Return the (X, Y) coordinate for the center point of the cell that contains the specified text.  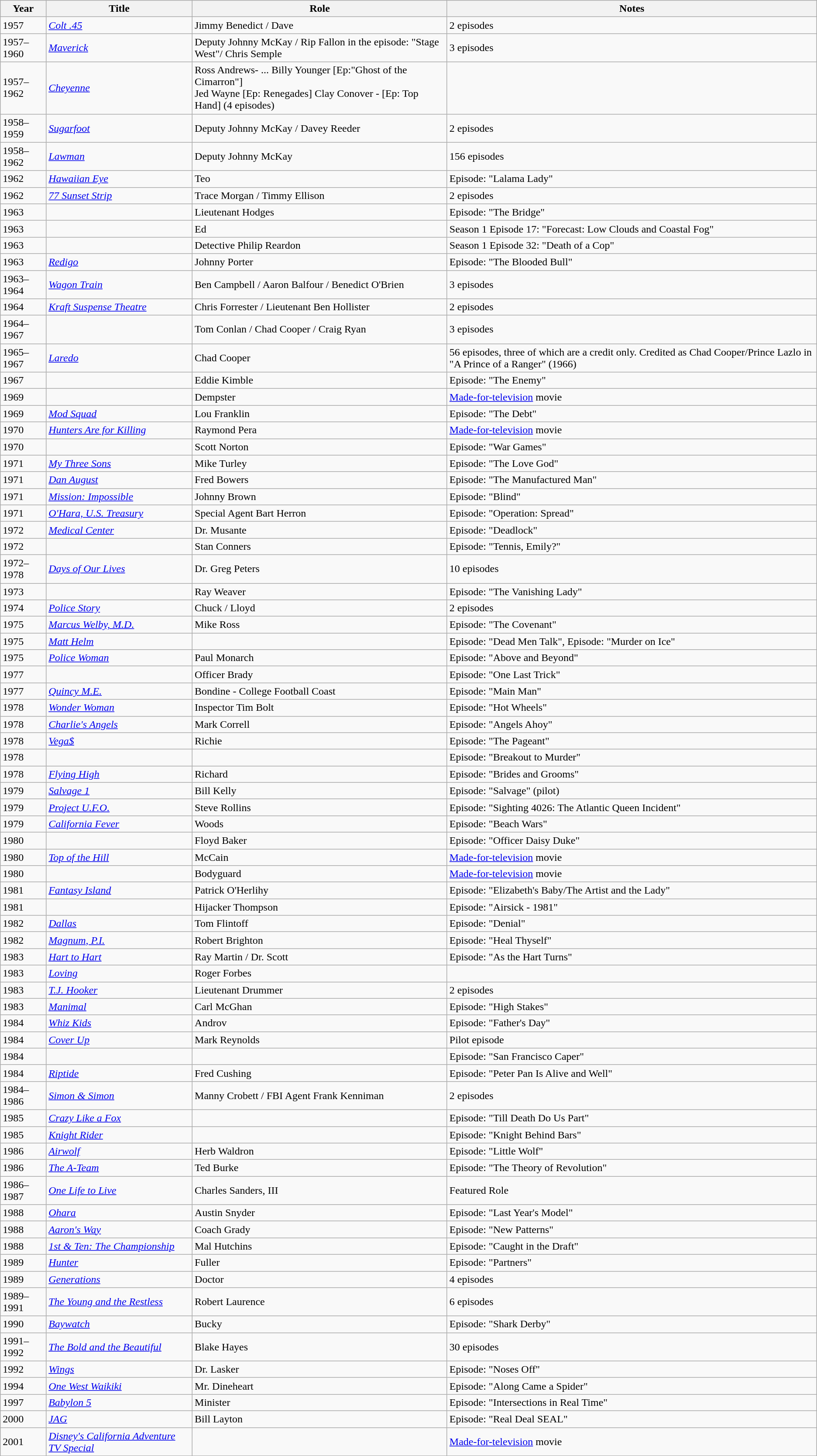
Episode: "Noses Off" (632, 1369)
1964–1967 (24, 330)
Tom Conlan / Chad Cooper / Craig Ryan (320, 330)
1965–1967 (24, 358)
Episode: "New Patterns" (632, 1230)
Cover Up (120, 1040)
1972–1978 (24, 569)
Sugarfoot (120, 128)
1991–1992 (24, 1346)
Dan August (120, 480)
1997 (24, 1402)
Episode: "San Francisco Caper" (632, 1056)
Stan Conners (320, 546)
O'Hara, U.S. Treasury (120, 513)
Ben Campbell / Aaron Balfour / Benedict O'Brien (320, 284)
1958–1962 (24, 156)
Episode: "The Blooded Bull" (632, 262)
Laredo (120, 358)
Aaron's Way (120, 1230)
1974 (24, 608)
Ed (320, 229)
Notes (632, 9)
Baywatch (120, 1324)
Detective Philip Reardon (320, 245)
Wonder Woman (120, 708)
Richie (320, 741)
1964 (24, 307)
Role (320, 9)
Quincy M.E. (120, 691)
1984–1986 (24, 1095)
Lieutenant Hodges (320, 212)
Babylon 5 (120, 1402)
Episode: "Breakout to Murder" (632, 757)
Episode: "Main Man" (632, 691)
Knight Rider (120, 1135)
Bill Kelly (320, 791)
Episode: "One Last Trick" (632, 675)
4 episodes (632, 1279)
Episode: "Angels Ahoy" (632, 724)
1958–1959 (24, 128)
T.J. Hooker (120, 990)
Pilot episode (632, 1040)
Season 1 Episode 17: "Forecast: Low Clouds and Coastal Fog" (632, 229)
Wagon Train (120, 284)
Season 1 Episode 32: "Death of a Cop" (632, 245)
Episode: "Intersections in Real Time" (632, 1402)
Mr. Dineheart (320, 1386)
Dr. Musante (320, 530)
1957 (24, 25)
Episode: "Beach Wars" (632, 824)
Marcus Welby, M.D. (120, 625)
Special Agent Bart Herron (320, 513)
Episode: "Till Death Do Us Part" (632, 1118)
Mike Turley (320, 463)
Episode: "Father's Day" (632, 1023)
Officer Brady (320, 675)
Crazy Like a Fox (120, 1118)
Episode: "The Debt" (632, 414)
Episode: "As the Hart Turns" (632, 957)
Cheyenne (120, 88)
Episode: "Airsick - 1981" (632, 907)
Jimmy Benedict / Dave (320, 25)
Mike Ross (320, 625)
Riptide (120, 1073)
Episode: "The Manufactured Man" (632, 480)
1994 (24, 1386)
Lieutenant Drummer (320, 990)
Ray Martin / Dr. Scott (320, 957)
Episode: "War Games" (632, 447)
56 episodes, three of which are a credit only. Credited as Chad Cooper/Prince Lazlo in "A Prince of a Ranger" (1966) (632, 358)
Mission: Impossible (120, 497)
6 episodes (632, 1302)
Bucky (320, 1324)
Episode: "Along Came a Spider" (632, 1386)
Matt Helm (120, 641)
California Fever (120, 824)
Episode: "Operation: Spread" (632, 513)
Deputy Johnny McKay / Rip Fallon in the episode: "Stage West"/ Chris Semple (320, 48)
30 episodes (632, 1346)
Episode: "The Bridge" (632, 212)
Dempster (320, 397)
1957–1960 (24, 48)
Redigo (120, 262)
Paul Monarch (320, 658)
Eddie Kimble (320, 380)
Patrick O'Herlihy (320, 891)
Floyd Baker (320, 840)
1957–1962 (24, 88)
1973 (24, 591)
The Young and the Restless (120, 1302)
Vega$ (120, 741)
Police Story (120, 608)
Episode: "Officer Daisy Duke" (632, 840)
2001 (24, 1442)
156 episodes (632, 156)
Mod Squad (120, 414)
Hart to Hart (120, 957)
Episode: "Partners" (632, 1263)
Manimal (120, 1007)
Episode: "Tennis, Emily?" (632, 546)
Richard (320, 774)
Johnny Brown (320, 497)
Episode: "Dead Men Talk", Episode: "Murder on Ice" (632, 641)
Hawaiian Eye (120, 179)
Scott Norton (320, 447)
Doctor (320, 1279)
2000 (24, 1419)
Flying High (120, 774)
Featured Role (632, 1190)
Wings (120, 1369)
Inspector Tim Bolt (320, 708)
Episode: "Salvage" (pilot) (632, 791)
Blake Hayes (320, 1346)
Robert Laurence (320, 1302)
Chad Cooper (320, 358)
Chuck / Lloyd (320, 608)
Episode: "Elizabeth's Baby/The Artist and the Lady" (632, 891)
Ross Andrews- ... Billy Younger [Ep:"Ghost of the Cimarron"]Jed Wayne [Ep: Renegades] Clay Conover - [Ep: Top Hand] (4 episodes) (320, 88)
Kraft Suspense Theatre (120, 307)
Charles Sanders, III (320, 1190)
Episode: "Denial" (632, 924)
One Life to Live (120, 1190)
Episode: "Peter Pan Is Alive and Well" (632, 1073)
The A-Team (120, 1168)
Bodyguard (320, 874)
Manny Crobett / FBI Agent Frank Kenniman (320, 1095)
Austin Snyder (320, 1213)
Episode: "Real Deal SEAL" (632, 1419)
Top of the Hill (120, 857)
1st & Ten: The Championship (120, 1246)
Teo (320, 179)
Whiz Kids (120, 1023)
Episode: "Knight Behind Bars" (632, 1135)
1990 (24, 1324)
McCain (320, 857)
Simon & Simon (120, 1095)
Steve Rollins (320, 807)
Chris Forrester / Lieutenant Ben Hollister (320, 307)
77 Sunset Strip (120, 195)
Roger Forbes (320, 973)
Ted Burke (320, 1168)
Androv (320, 1023)
Bill Layton (320, 1419)
Fuller (320, 1263)
Herb Waldron (320, 1151)
Episode: "The Pageant" (632, 741)
Lawman (120, 156)
Salvage 1 (120, 791)
Episode: "Heal Thyself" (632, 940)
Disney's California Adventure TV Special (120, 1442)
Tom Flintoff (320, 924)
One West Waikiki (120, 1386)
Charlie's Angels (120, 724)
1963–1964 (24, 284)
1986–1987 (24, 1190)
Episode: "Shark Derby" (632, 1324)
Deputy Johnny McKay / Davey Reeder (320, 128)
JAG (120, 1419)
Fantasy Island (120, 891)
Coach Grady (320, 1230)
Maverick (120, 48)
Mark Correll (320, 724)
Days of Our Lives (120, 569)
Mark Reynolds (320, 1040)
Episode: "Last Year's Model" (632, 1213)
Dr. Greg Peters (320, 569)
Mal Hutchins (320, 1246)
10 episodes (632, 569)
Loving (120, 973)
Episode: "Deadlock" (632, 530)
Episode: "High Stakes" (632, 1007)
Dr. Lasker (320, 1369)
Police Woman (120, 658)
Project U.F.O. (120, 807)
Episode: "Hot Wheels" (632, 708)
Year (24, 9)
Episode: "Lalama Lady" (632, 179)
Raymond Pera (320, 430)
Episode: "Caught in the Draft" (632, 1246)
Ohara (120, 1213)
Episode: "The Enemy" (632, 380)
Dallas (120, 924)
1967 (24, 380)
Magnum, P.I. (120, 940)
Minister (320, 1402)
Generations (120, 1279)
Robert Brighton (320, 940)
Title (120, 9)
Episode: "Blind" (632, 497)
Episode: "Above and Beyond" (632, 658)
1989–1991 (24, 1302)
Airwolf (120, 1151)
Deputy Johnny McKay (320, 156)
Episode: "The Covenant" (632, 625)
Carl McGhan (320, 1007)
Episode: "Sighting 4026: The Atlantic Queen Incident" (632, 807)
The Bold and the Beautiful (120, 1346)
Episode: "Brides and Grooms" (632, 774)
Episode: "The Theory of Revolution" (632, 1168)
Episode: "Little Wolf" (632, 1151)
Hunters Are for Killing (120, 430)
Trace Morgan / Timmy Ellison (320, 195)
Ray Weaver (320, 591)
Lou Franklin (320, 414)
Medical Center (120, 530)
Colt .45 (120, 25)
Hunter (120, 1263)
Episode: "The Love God" (632, 463)
Fred Cushing (320, 1073)
Hijacker Thompson (320, 907)
Fred Bowers (320, 480)
My Three Sons (120, 463)
Woods (320, 824)
Bondine - College Football Coast (320, 691)
1992 (24, 1369)
Johnny Porter (320, 262)
Episode: "The Vanishing Lady" (632, 591)
